From the cell containing the given text, extract its center point as (x, y) coordinate. 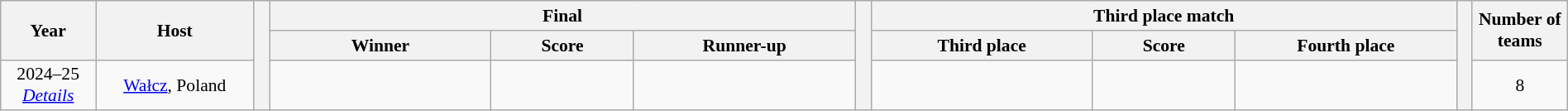
8 (1520, 84)
Third place (982, 46)
Runner-up (744, 46)
Third place match (1164, 16)
Wałcz, Poland (175, 84)
Year (48, 30)
Final (562, 16)
2024–25Details (48, 84)
Fourth place (1346, 46)
Winner (380, 46)
Number of teams (1520, 30)
Host (175, 30)
